Capture the cell that displays the provided text and extract its (X, Y) central coordinate. 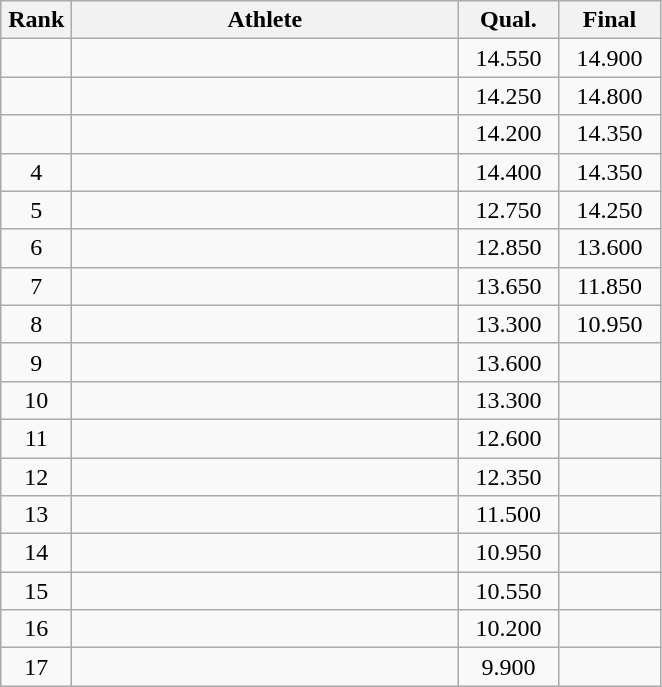
16 (36, 629)
Athlete (265, 20)
12.600 (508, 438)
17 (36, 667)
12.850 (508, 248)
13 (36, 515)
14 (36, 553)
15 (36, 591)
8 (36, 324)
5 (36, 210)
11.850 (610, 286)
12 (36, 477)
6 (36, 248)
4 (36, 172)
14.400 (508, 172)
11 (36, 438)
Final (610, 20)
14.200 (508, 134)
9.900 (508, 667)
10 (36, 400)
10.550 (508, 591)
12.750 (508, 210)
13.650 (508, 286)
14.900 (610, 58)
14.800 (610, 96)
14.550 (508, 58)
7 (36, 286)
11.500 (508, 515)
Qual. (508, 20)
9 (36, 362)
12.350 (508, 477)
Rank (36, 20)
10.200 (508, 629)
